Capture the cell that displays the provided text and extract its (x, y) central coordinate. 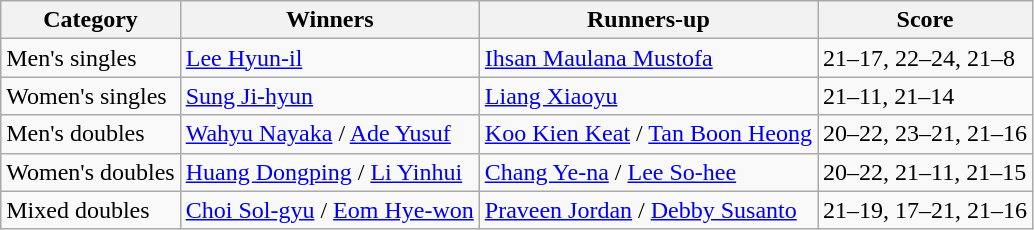
Men's doubles (90, 134)
Sung Ji-hyun (330, 96)
Koo Kien Keat / Tan Boon Heong (648, 134)
Women's doubles (90, 172)
Winners (330, 20)
Ihsan Maulana Mustofa (648, 58)
Lee Hyun-il (330, 58)
21–11, 21–14 (926, 96)
21–17, 22–24, 21–8 (926, 58)
Category (90, 20)
Choi Sol-gyu / Eom Hye-won (330, 210)
Women's singles (90, 96)
Liang Xiaoyu (648, 96)
Score (926, 20)
Mixed doubles (90, 210)
20–22, 23–21, 21–16 (926, 134)
Praveen Jordan / Debby Susanto (648, 210)
Wahyu Nayaka / Ade Yusuf (330, 134)
20–22, 21–11, 21–15 (926, 172)
Men's singles (90, 58)
Runners-up (648, 20)
Chang Ye-na / Lee So-hee (648, 172)
Huang Dongping / Li Yinhui (330, 172)
21–19, 17–21, 21–16 (926, 210)
